Search for the cell housing the specified text and yield its [x, y] center coordinate. 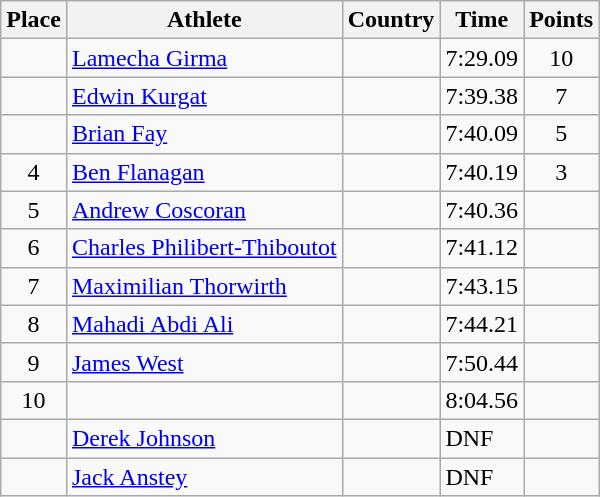
James West [204, 362]
Brian Fay [204, 134]
3 [562, 172]
Lamecha Girma [204, 58]
Time [482, 20]
4 [34, 172]
7:29.09 [482, 58]
Place [34, 20]
7:40.19 [482, 172]
6 [34, 248]
7:40.36 [482, 210]
7:43.15 [482, 286]
Andrew Coscoran [204, 210]
Derek Johnson [204, 438]
7:39.38 [482, 96]
Charles Philibert-Thiboutot [204, 248]
7:44.21 [482, 324]
Country [391, 20]
Ben Flanagan [204, 172]
7:50.44 [482, 362]
9 [34, 362]
Points [562, 20]
7:41.12 [482, 248]
Edwin Kurgat [204, 96]
7:40.09 [482, 134]
Maximilian Thorwirth [204, 286]
Athlete [204, 20]
Jack Anstey [204, 477]
Mahadi Abdi Ali [204, 324]
8 [34, 324]
8:04.56 [482, 400]
